Identify which cell holds the provided text, then report its [X, Y] central coordinate. 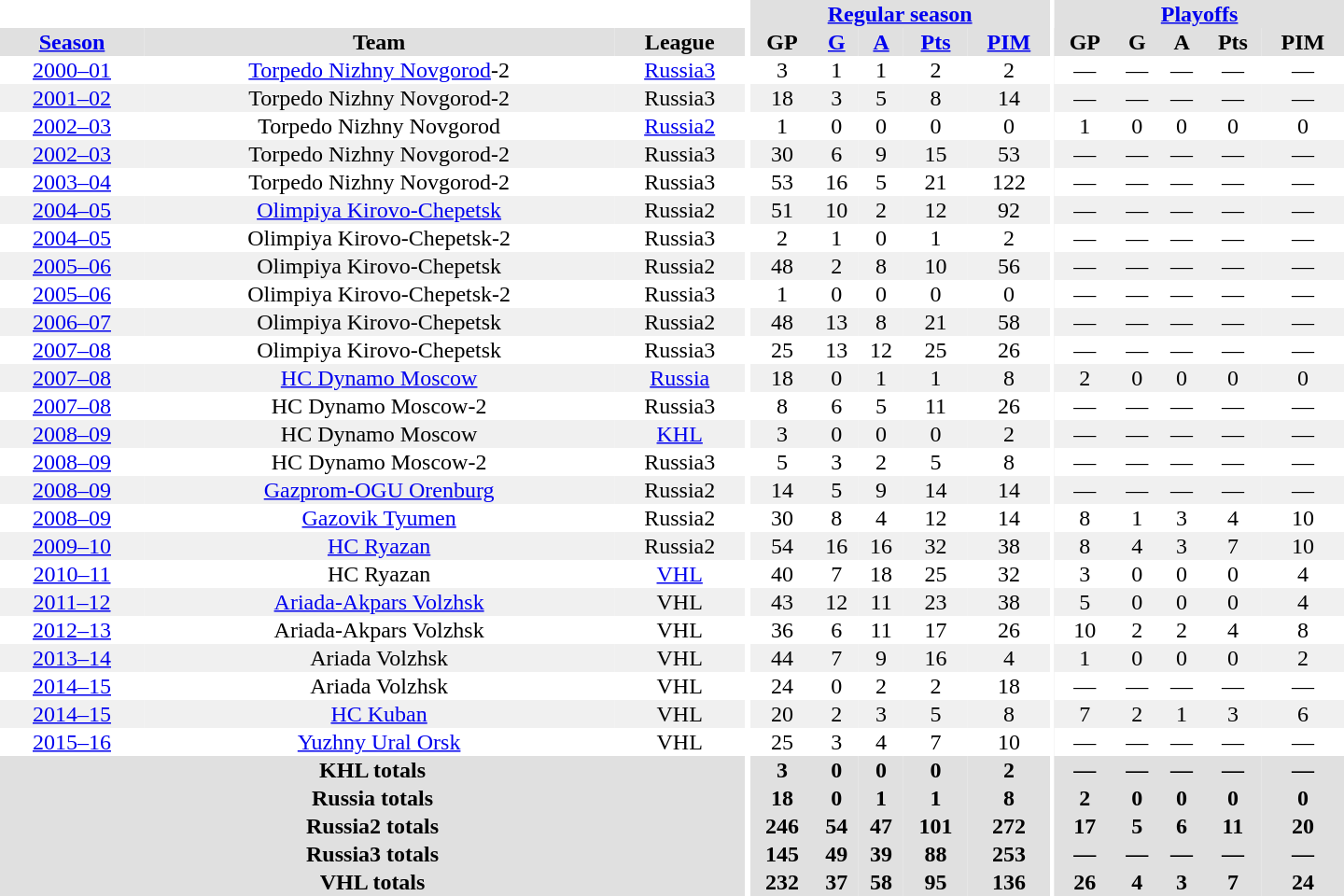
KHL [679, 434]
136 [1009, 882]
40 [782, 574]
Torpedo Nizhny Novgorod [379, 126]
122 [1009, 182]
232 [782, 882]
KHL totals [372, 770]
Russia3 totals [372, 854]
2001–02 [72, 98]
Gazovik Tyumen [379, 518]
HC Kuban [379, 714]
Russia2 totals [372, 826]
Season [72, 42]
101 [935, 826]
88 [935, 854]
Regular season [900, 14]
2011–12 [72, 602]
51 [782, 210]
246 [782, 826]
2012–13 [72, 630]
47 [881, 826]
15 [935, 154]
272 [1009, 826]
2015–16 [72, 742]
2009–10 [72, 546]
44 [782, 658]
43 [782, 602]
Team [379, 42]
Russia totals [372, 798]
Gazprom-OGU Orenburg [379, 490]
Yuzhny Ural Orsk [379, 742]
92 [1009, 210]
23 [935, 602]
49 [836, 854]
37 [836, 882]
39 [881, 854]
League [679, 42]
145 [782, 854]
253 [1009, 854]
Playoffs [1199, 14]
VHL totals [372, 882]
Russia [679, 378]
56 [1009, 266]
2003–04 [72, 182]
36 [782, 630]
2006–07 [72, 322]
95 [935, 882]
2013–14 [72, 658]
2010–11 [72, 574]
2000–01 [72, 70]
